For the text-containing cell, return its midpoint in [X, Y] coordinate format. 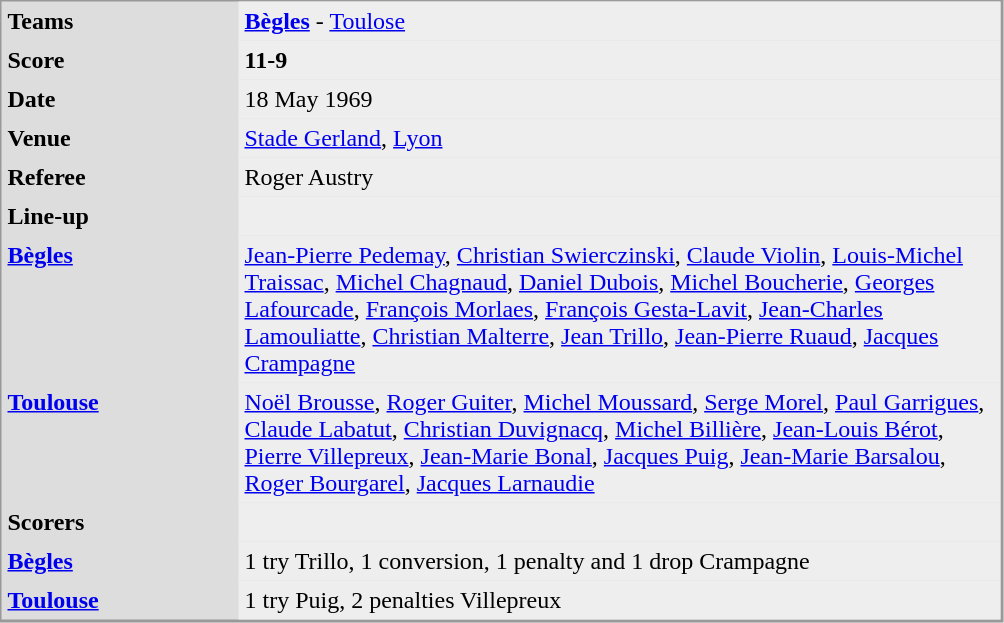
Scorers [120, 522]
1 try Puig, 2 penalties Villepreux [619, 600]
Date [120, 100]
Roger Austry [619, 178]
Bègles - Toulose [619, 22]
Line-up [120, 216]
1 try Trillo, 1 conversion, 1 penalty and 1 drop Crampagne [619, 562]
Referee [120, 178]
Venue [120, 138]
18 May 1969 [619, 100]
11-9 [619, 60]
Score [120, 60]
Teams [120, 22]
Stade Gerland, Lyon [619, 138]
